Scan for the cell matching the given text and deliver its (x, y) coordinate at center. 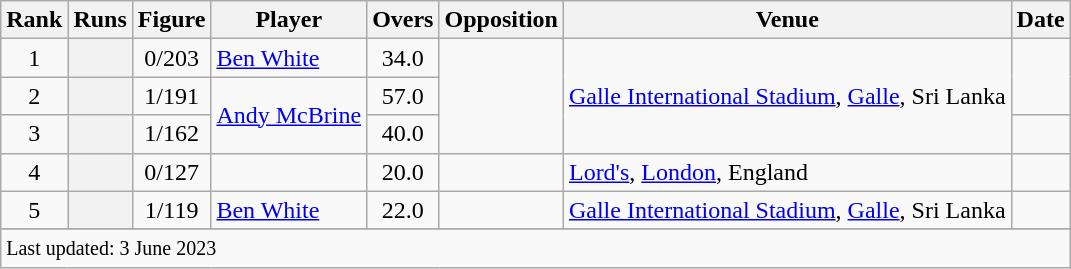
2 (34, 96)
Lord's, London, England (787, 172)
4 (34, 172)
3 (34, 134)
Date (1040, 20)
1/119 (172, 210)
0/203 (172, 58)
Runs (100, 20)
Last updated: 3 June 2023 (536, 248)
1 (34, 58)
5 (34, 210)
40.0 (403, 134)
Opposition (501, 20)
Andy McBrine (289, 115)
Player (289, 20)
Overs (403, 20)
57.0 (403, 96)
0/127 (172, 172)
22.0 (403, 210)
20.0 (403, 172)
1/162 (172, 134)
Figure (172, 20)
34.0 (403, 58)
Rank (34, 20)
1/191 (172, 96)
Venue (787, 20)
